Detect which cell encompasses the target text, then output its [X, Y] center coordinate. 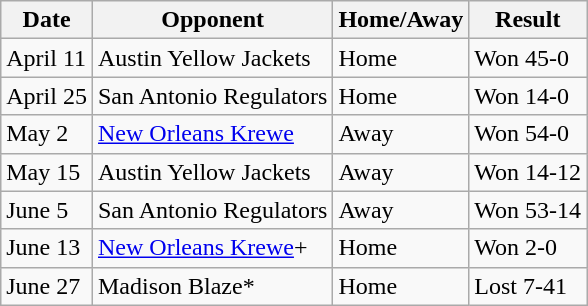
Opponent [212, 20]
April 11 [47, 58]
New Orleans Krewe+ [212, 248]
June 5 [47, 210]
Result [528, 20]
April 25 [47, 96]
June 13 [47, 248]
Madison Blaze* [212, 286]
Date [47, 20]
May 15 [47, 172]
Lost 7-41 [528, 286]
Won 2-0 [528, 248]
June 27 [47, 286]
New Orleans Krewe [212, 134]
Home/Away [401, 20]
Won 14-12 [528, 172]
Won 54-0 [528, 134]
Won 53-14 [528, 210]
Won 14-0 [528, 96]
Won 45-0 [528, 58]
May 2 [47, 134]
